For the text-containing cell, return its midpoint in [x, y] coordinate format. 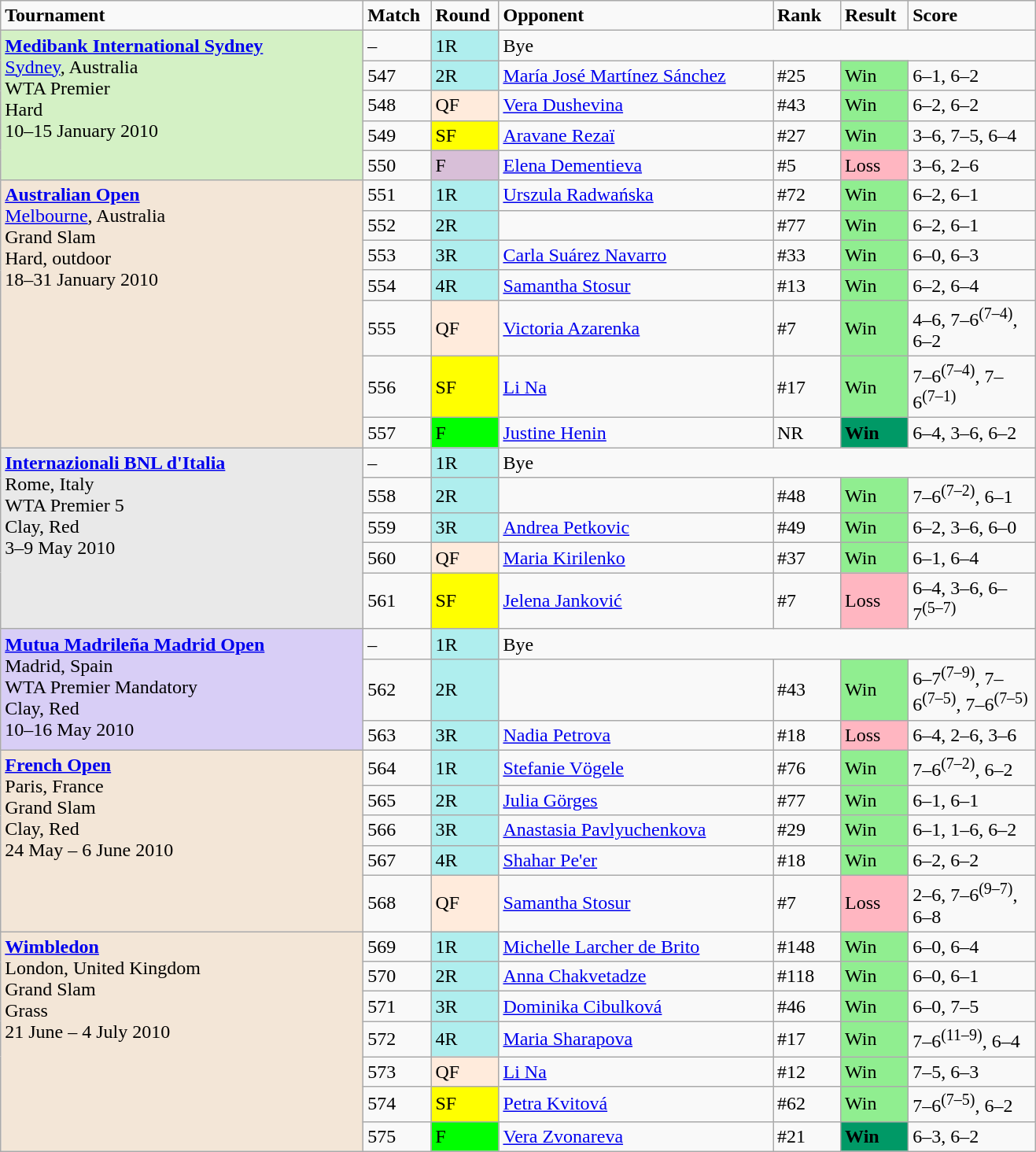
6–0, 6–4 [972, 947]
568 [397, 903]
6–4, 3–6, 6–2 [972, 433]
6–3, 6–2 [972, 1136]
Tournament [182, 16]
Internazionali BNL d'Italia Rome, Italy WTA Premier 5 Clay, Red 3–9 May 2010 [182, 538]
564 [397, 768]
6–0, 7–5 [972, 1006]
6–4, 2–6, 3–6 [972, 735]
French Open Paris, France Grand Slam Clay, Red 24 May – 6 June 2010 [182, 841]
#29 [806, 830]
551 [397, 195]
Petra Kvitová [636, 1105]
Opponent [636, 16]
559 [397, 528]
Julia Görges [636, 800]
#37 [806, 558]
Michelle Larcher de Brito [636, 947]
Nadia Petrova [636, 735]
561 [397, 601]
550 [397, 165]
4–6, 7–6(7–4), 6–2 [972, 328]
Mutua Madrileña Madrid Open Madrid, Spain WTA Premier Mandatory Clay, Red 10–16 May 2010 [182, 689]
#72 [806, 195]
Score [972, 16]
555 [397, 328]
552 [397, 225]
#21 [806, 1136]
Jelena Janković [636, 601]
572 [397, 1039]
Anastasia Pavlyuchenkova [636, 830]
Anna Chakvetadze [636, 977]
575 [397, 1136]
Rank [806, 16]
567 [397, 860]
574 [397, 1105]
NR [806, 433]
#46 [806, 1006]
#27 [806, 135]
6–7(7–9), 7–6(7–5), 7–6(7–5) [972, 689]
6–2, 6–4 [972, 285]
6–4, 3–6, 6–7(5–7) [972, 601]
#49 [806, 528]
Carla Suárez Navarro [636, 255]
#48 [806, 496]
565 [397, 800]
7–6(7–2), 6–2 [972, 768]
566 [397, 830]
7–5, 6–3 [972, 1072]
547 [397, 76]
549 [397, 135]
#13 [806, 285]
548 [397, 105]
562 [397, 689]
6–2, 3–6, 6–0 [972, 528]
María José Martínez Sánchez [636, 76]
#25 [806, 76]
Andrea Petkovic [636, 528]
7–6(7–2), 6–1 [972, 496]
Dominika Cibulková [636, 1006]
556 [397, 387]
7–6(7–5), 6–2 [972, 1105]
563 [397, 735]
570 [397, 977]
569 [397, 947]
Medibank International Sydney Sydney, AustraliaWTA PremierHard10–15 January 2010 [182, 105]
Victoria Azarenka [636, 328]
6–1, 6–1 [972, 800]
Vera Zvonareva [636, 1136]
#33 [806, 255]
553 [397, 255]
6–1, 1–6, 6–2 [972, 830]
2–6, 7–6(9–7), 6–8 [972, 903]
Maria Kirilenko [636, 558]
Elena Dementieva [636, 165]
#5 [806, 165]
Justine Henin [636, 433]
#76 [806, 768]
3–6, 7–5, 6–4 [972, 135]
Aravane Rezaï [636, 135]
6–0, 6–3 [972, 255]
#118 [806, 977]
Result [875, 16]
6–1, 6–2 [972, 76]
Match [397, 16]
6–0, 6–1 [972, 977]
#148 [806, 947]
7–6(7–4), 7–6(7–1) [972, 387]
3–6, 2–6 [972, 165]
Wimbledon London, United Kingdom Grand Slam Grass 21 June – 4 July 2010 [182, 1042]
#62 [806, 1105]
Maria Sharapova [636, 1039]
7–6(11–9), 6–4 [972, 1039]
6–1, 6–4 [972, 558]
554 [397, 285]
557 [397, 433]
Shahar Pe'er [636, 860]
Urszula Radwańska [636, 195]
573 [397, 1072]
558 [397, 496]
#12 [806, 1072]
Round [465, 16]
Stefanie Vögele [636, 768]
560 [397, 558]
Australian Open Melbourne, AustraliaGrand SlamHard, outdoor18–31 January 2010 [182, 314]
Vera Dushevina [636, 105]
571 [397, 1006]
